Identify which cell holds the provided text, then report its [x, y] central coordinate. 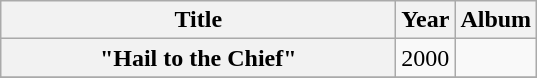
"Hail to the Chief" [198, 58]
Title [198, 20]
Album [496, 20]
Year [426, 20]
2000 [426, 58]
